Provide the [x, y] coordinate of the cell's center where the given text is located.  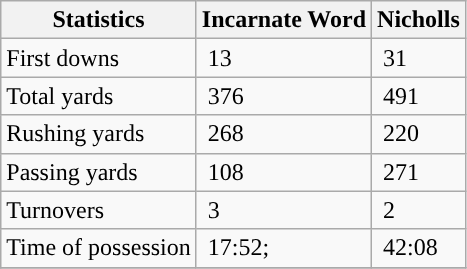
271 [419, 172]
Time of possession [99, 248]
108 [284, 172]
491 [419, 96]
376 [284, 96]
220 [419, 134]
Passing yards [99, 172]
42:08 [419, 248]
268 [284, 134]
Total yards [99, 96]
31 [419, 58]
Rushing yards [99, 134]
Turnovers [99, 210]
13 [284, 58]
17:52; [284, 248]
2 [419, 210]
Incarnate Word [284, 20]
3 [284, 210]
Nicholls [419, 20]
Statistics [99, 20]
First downs [99, 58]
